Pinpoint the cell where the given text exists, returning its (x, y) midpoint coordinate. 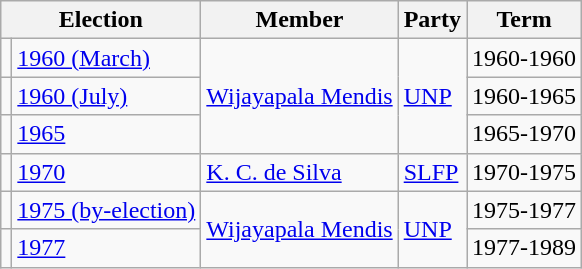
Term (524, 20)
1977 (106, 248)
1960 (July) (106, 96)
1970 (106, 172)
Party (432, 20)
1975 (by-election) (106, 210)
Election (101, 20)
1960 (March) (106, 58)
1977-1989 (524, 248)
1960-1965 (524, 96)
1970-1975 (524, 172)
SLFP (432, 172)
Member (300, 20)
1975-1977 (524, 210)
1965-1970 (524, 134)
1965 (106, 134)
1960-1960 (524, 58)
K. C. de Silva (300, 172)
